Search for the cell housing the specified text and yield its [x, y] center coordinate. 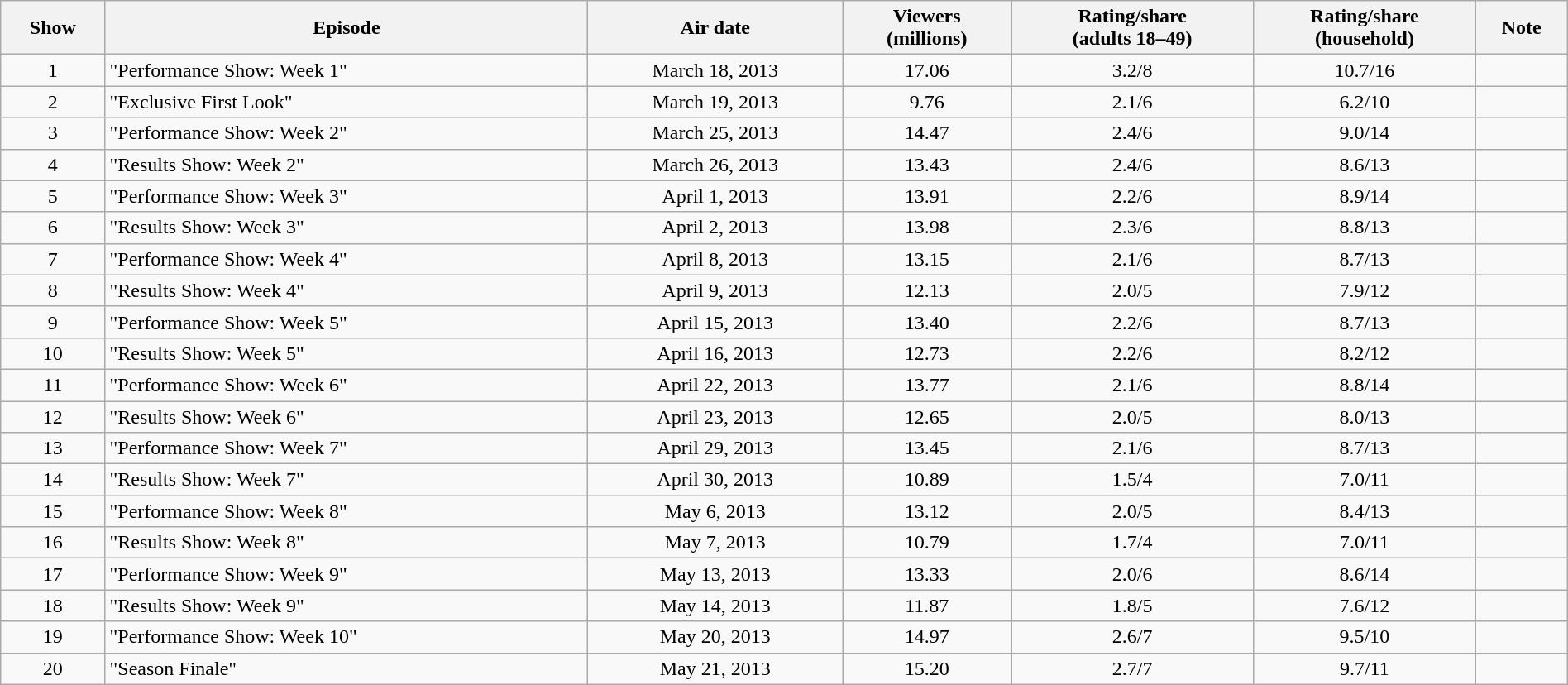
10.79 [927, 543]
8 [53, 290]
1.5/4 [1133, 480]
8.0/13 [1365, 416]
"Performance Show: Week 6" [347, 385]
13.15 [927, 259]
April 1, 2013 [715, 196]
2.6/7 [1133, 637]
"Performance Show: Week 2" [347, 133]
13.43 [927, 165]
11.87 [927, 606]
12.73 [927, 353]
13 [53, 448]
13.45 [927, 448]
13.12 [927, 511]
March 25, 2013 [715, 133]
"Season Finale" [347, 668]
7.6/12 [1365, 606]
"Results Show: Week 8" [347, 543]
12.65 [927, 416]
6 [53, 228]
May 21, 2013 [715, 668]
1.7/4 [1133, 543]
8.4/13 [1365, 511]
8.9/14 [1365, 196]
13.40 [927, 322]
Air date [715, 28]
April 23, 2013 [715, 416]
May 6, 2013 [715, 511]
"Results Show: Week 4" [347, 290]
May 14, 2013 [715, 606]
"Results Show: Week 9" [347, 606]
17.06 [927, 70]
8.6/13 [1365, 165]
"Results Show: Week 3" [347, 228]
1 [53, 70]
13.33 [927, 574]
15 [53, 511]
2.7/7 [1133, 668]
April 22, 2013 [715, 385]
"Performance Show: Week 4" [347, 259]
"Performance Show: Week 8" [347, 511]
"Performance Show: Week 10" [347, 637]
9 [53, 322]
2 [53, 102]
14.47 [927, 133]
3 [53, 133]
"Performance Show: Week 7" [347, 448]
Rating/share(household) [1365, 28]
9.76 [927, 102]
"Results Show: Week 2" [347, 165]
April 8, 2013 [715, 259]
11 [53, 385]
2.0/6 [1133, 574]
Viewers(millions) [927, 28]
May 13, 2013 [715, 574]
10.89 [927, 480]
April 16, 2013 [715, 353]
Note [1522, 28]
"Results Show: Week 5" [347, 353]
April 30, 2013 [715, 480]
9.7/11 [1365, 668]
16 [53, 543]
15.20 [927, 668]
"Performance Show: Week 5" [347, 322]
9.5/10 [1365, 637]
April 15, 2013 [715, 322]
March 26, 2013 [715, 165]
Show [53, 28]
April 9, 2013 [715, 290]
3.2/8 [1133, 70]
"Performance Show: Week 9" [347, 574]
8.6/14 [1365, 574]
12.13 [927, 290]
17 [53, 574]
7.9/12 [1365, 290]
Rating/share(adults 18–49) [1133, 28]
13.98 [927, 228]
May 7, 2013 [715, 543]
6.2/10 [1365, 102]
19 [53, 637]
1.8/5 [1133, 606]
13.77 [927, 385]
14 [53, 480]
"Performance Show: Week 1" [347, 70]
2.3/6 [1133, 228]
10 [53, 353]
March 18, 2013 [715, 70]
14.97 [927, 637]
"Results Show: Week 7" [347, 480]
May 20, 2013 [715, 637]
20 [53, 668]
4 [53, 165]
"Results Show: Week 6" [347, 416]
5 [53, 196]
8.2/12 [1365, 353]
12 [53, 416]
April 29, 2013 [715, 448]
"Performance Show: Week 3" [347, 196]
18 [53, 606]
13.91 [927, 196]
Episode [347, 28]
9.0/14 [1365, 133]
10.7/16 [1365, 70]
8.8/14 [1365, 385]
8.8/13 [1365, 228]
April 2, 2013 [715, 228]
March 19, 2013 [715, 102]
"Exclusive First Look" [347, 102]
7 [53, 259]
